Determine the [x, y] coordinate at the center of the cell enclosing the given text.  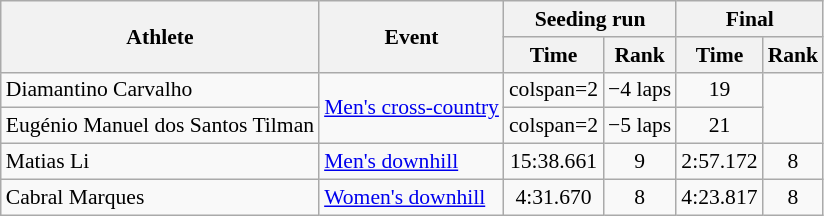
Men's downhill [412, 162]
Cabral Marques [160, 197]
Seeding run [590, 19]
15:38.661 [554, 162]
−5 laps [640, 126]
9 [640, 162]
Athlete [160, 36]
19 [719, 90]
Matias Li [160, 162]
4:23.817 [719, 197]
Final [750, 19]
Eugénio Manuel dos Santos Tilman [160, 126]
2:57.172 [719, 162]
21 [719, 126]
Women's downhill [412, 197]
Men's cross-country [412, 108]
Diamantino Carvalho [160, 90]
4:31.670 [554, 197]
−4 laps [640, 90]
Event [412, 36]
